Determine the [x, y] coordinate at the center of the cell enclosing the given text.  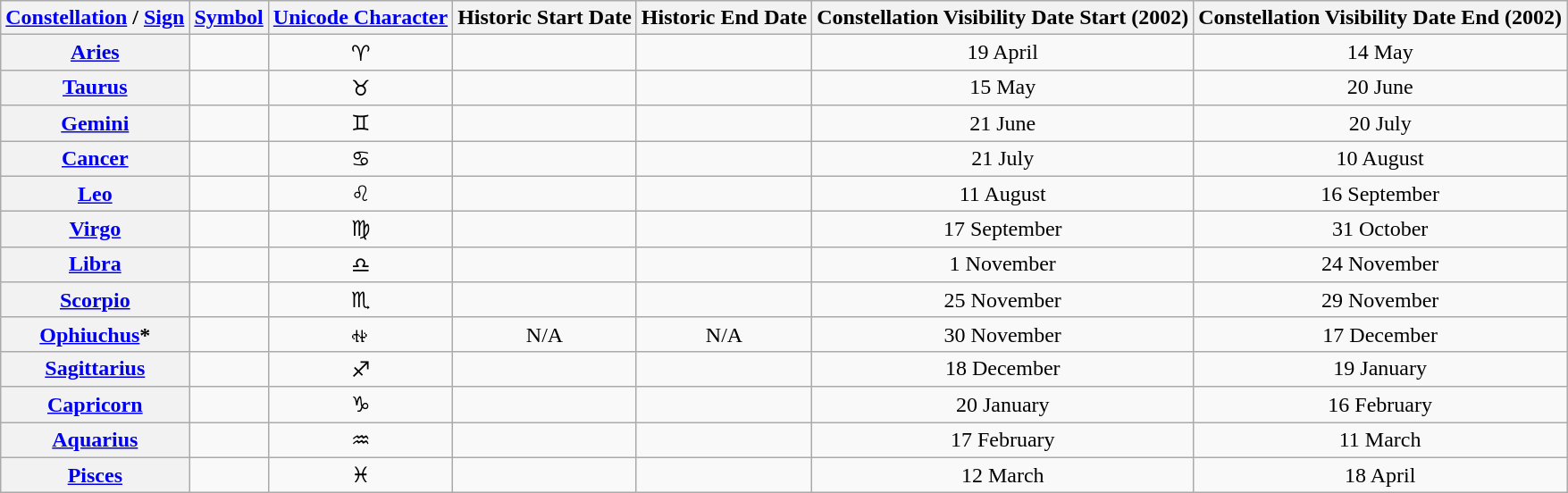
16 February [1380, 405]
11 March [1380, 439]
♑︎ [360, 405]
Historic Start Date [545, 18]
♈︎ [360, 53]
Historic End Date [724, 18]
Sagittarius [95, 369]
Aries [95, 53]
Pisces [95, 475]
♏︎ [360, 300]
Gemini [95, 123]
Taurus [95, 88]
10 August [1380, 159]
12 March [1002, 475]
25 November [1002, 300]
♉︎ [360, 88]
⛎︎ [360, 334]
15 May [1002, 88]
Libra [95, 264]
♊︎ [360, 123]
24 November [1380, 264]
Ophiuchus* [95, 334]
29 November [1380, 300]
Scorpio [95, 300]
♎︎ [360, 264]
31 October [1380, 230]
Virgo [95, 230]
30 November [1002, 334]
20 July [1380, 123]
19 January [1380, 369]
Constellation Visibility Date Start (2002) [1002, 18]
♒︎ [360, 439]
Constellation / Sign [95, 18]
Capricorn [95, 405]
21 June [1002, 123]
Constellation Visibility Date End (2002) [1380, 18]
17 September [1002, 230]
Leo [95, 194]
♌︎ [360, 194]
11 August [1002, 194]
14 May [1380, 53]
18 April [1380, 475]
Unicode Character [360, 18]
16 September [1380, 194]
♓︎ [360, 475]
18 December [1002, 369]
20 January [1002, 405]
17 February [1002, 439]
20 June [1380, 88]
21 July [1002, 159]
♍︎ [360, 230]
♐︎ [360, 369]
19 April [1002, 53]
Aquarius [95, 439]
Symbol [229, 18]
♋︎ [360, 159]
Cancer [95, 159]
1 November [1002, 264]
17 December [1380, 334]
